Detect which cell encompasses the target text, then output its (X, Y) center coordinate. 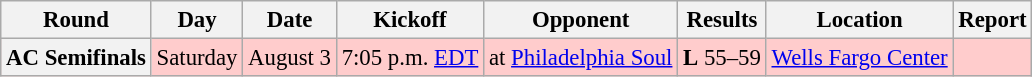
Report (992, 20)
Round (76, 20)
Saturday (197, 58)
Results (722, 20)
at Philadelphia Soul (581, 58)
7:05 p.m. EDT (410, 58)
Opponent (581, 20)
L 55–59 (722, 58)
Day (197, 20)
Date (290, 20)
Kickoff (410, 20)
Location (860, 20)
August 3 (290, 58)
Wells Fargo Center (860, 58)
AC Semifinals (76, 58)
